For the text-containing cell, return its midpoint in (x, y) coordinate format. 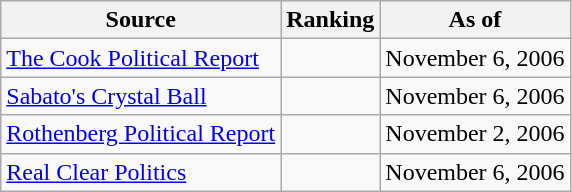
The Cook Political Report (141, 58)
Source (141, 20)
Ranking (330, 20)
As of (475, 20)
Sabato's Crystal Ball (141, 96)
Rothenberg Political Report (141, 134)
Real Clear Politics (141, 172)
November 2, 2006 (475, 134)
